Extract the [x, y] coordinate from the center of the cell holding the provided text.  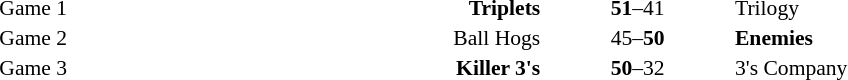
Ball Hogs [306, 38]
45–50 [638, 38]
